Return the (x, y) coordinate for the center point of the cell that contains the specified text.  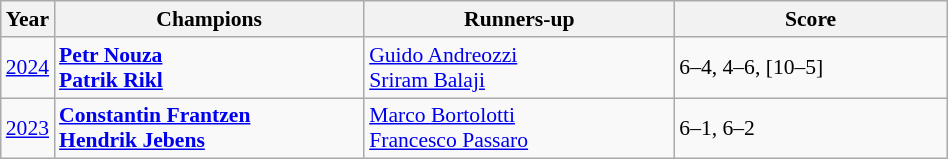
6–4, 4–6, [10–5] (810, 68)
Year (28, 19)
Score (810, 19)
2023 (28, 128)
Constantin Frantzen Hendrik Jebens (209, 128)
Petr Nouza Patrik Rikl (209, 68)
6–1, 6–2 (810, 128)
Champions (209, 19)
Guido Andreozzi Sriram Balaji (519, 68)
Marco Bortolotti Francesco Passaro (519, 128)
2024 (28, 68)
Runners-up (519, 19)
